Identify which cell holds the provided text, then report its [x, y] central coordinate. 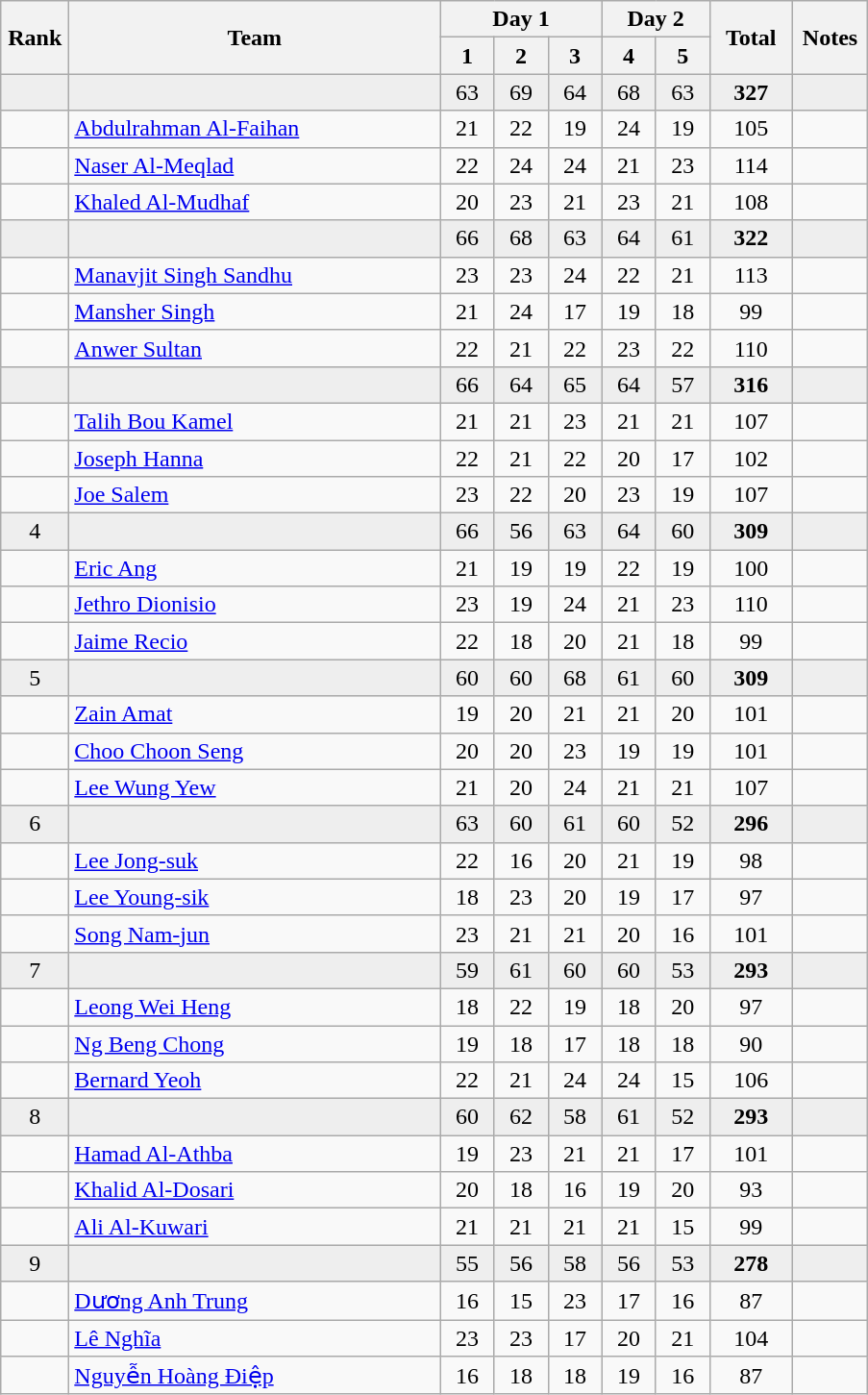
6 [35, 824]
3 [575, 56]
Total [751, 37]
62 [521, 1117]
Lê Nghĩa [255, 1337]
113 [751, 275]
Rank [35, 37]
100 [751, 568]
Song Nam-jun [255, 934]
Lee Young-sik [255, 897]
Notes [831, 37]
Joe Salem [255, 495]
98 [751, 860]
Khalid Al-Dosari [255, 1190]
93 [751, 1190]
90 [751, 1043]
105 [751, 129]
322 [751, 238]
Talih Bou Kamel [255, 421]
Ng Beng Chong [255, 1043]
Hamad Al-Athba [255, 1154]
Nguyễn Hoàng Điệp [255, 1376]
57 [682, 385]
Dương Anh Trung [255, 1301]
Abdulrahman Al-Faihan [255, 129]
Eric Ang [255, 568]
2 [521, 56]
Naser Al-Meqlad [255, 165]
102 [751, 459]
Khaled Al-Mudhaf [255, 202]
65 [575, 385]
9 [35, 1263]
104 [751, 1337]
8 [35, 1117]
Lee Wung Yew [255, 787]
Lee Jong-suk [255, 860]
Team [255, 37]
55 [467, 1263]
Jethro Dionisio [255, 605]
Choo Choon Seng [255, 751]
Anwer Sultan [255, 348]
Day 2 [656, 19]
114 [751, 165]
7 [35, 970]
316 [751, 385]
69 [521, 92]
Leong Wei Heng [255, 1007]
Mansher Singh [255, 311]
Manavjit Singh Sandhu [255, 275]
296 [751, 824]
327 [751, 92]
106 [751, 1081]
Day 1 [521, 19]
1 [467, 56]
Zain Amat [255, 714]
Bernard Yeoh [255, 1081]
278 [751, 1263]
Joseph Hanna [255, 459]
Ali Al-Kuwari [255, 1227]
59 [467, 970]
Jaime Recio [255, 641]
108 [751, 202]
